Search for the cell housing the specified text and yield its [x, y] center coordinate. 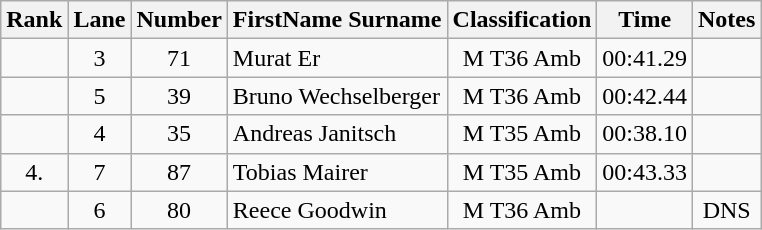
FirstName Surname [337, 20]
00:42.44 [645, 96]
Murat Er [337, 58]
Lane [100, 20]
Bruno Wechselberger [337, 96]
87 [179, 172]
Classification [522, 20]
Notes [727, 20]
7 [100, 172]
6 [100, 210]
4. [34, 172]
80 [179, 210]
Rank [34, 20]
Tobias Mairer [337, 172]
00:38.10 [645, 134]
3 [100, 58]
Reece Goodwin [337, 210]
DNS [727, 210]
00:41.29 [645, 58]
Andreas Janitsch [337, 134]
39 [179, 96]
71 [179, 58]
5 [100, 96]
35 [179, 134]
Number [179, 20]
4 [100, 134]
Time [645, 20]
00:43.33 [645, 172]
